Return the (x, y) coordinate for the center point of the cell that contains the specified text.  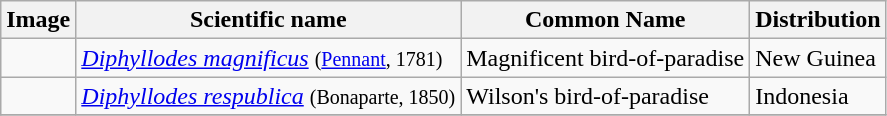
New Guinea (818, 58)
Wilson's bird-of-paradise (606, 96)
Common Name (606, 20)
Distribution (818, 20)
Scientific name (268, 20)
Image (38, 20)
Magnificent bird-of-paradise (606, 58)
Indonesia (818, 96)
Diphyllodes magnificus (Pennant, 1781) (268, 58)
Diphyllodes respublica (Bonaparte, 1850) (268, 96)
